Search for the cell housing the specified text and yield its [X, Y] center coordinate. 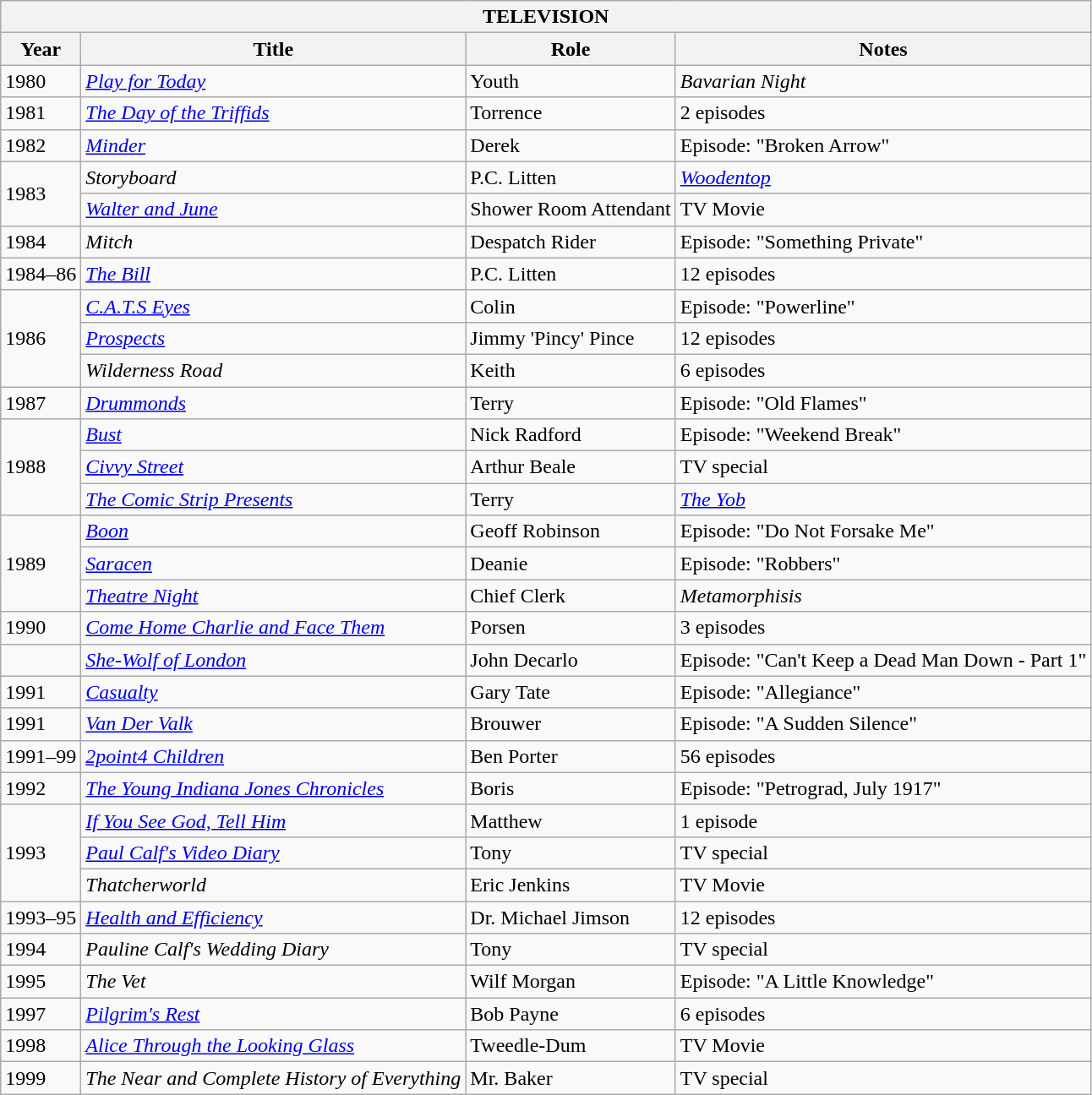
Colin [571, 306]
2point4 Children [274, 756]
Boon [274, 531]
Porsen [571, 628]
Eric Jenkins [571, 885]
Bust [274, 435]
Keith [571, 370]
Torrence [571, 113]
1990 [41, 628]
Geoff Robinson [571, 531]
Prospects [274, 338]
Episode: "Petrograd, July 1917" [883, 788]
Year [41, 49]
Episode: "Do Not Forsake Me" [883, 531]
1989 [41, 564]
Despatch Rider [571, 242]
Mitch [274, 242]
Nick Radford [571, 435]
Chief Clerk [571, 596]
Alice Through the Looking Glass [274, 1046]
Notes [883, 49]
Jimmy 'Pincy' Pince [571, 338]
Thatcherworld [274, 885]
Saracen [274, 564]
Boris [571, 788]
1999 [41, 1078]
TELEVISION [546, 17]
Wilf Morgan [571, 982]
Pauline Calf's Wedding Diary [274, 950]
Minder [274, 145]
Brouwer [571, 724]
Youth [571, 81]
Role [571, 49]
She-Wolf of London [274, 660]
Derek [571, 145]
Episode: "Something Private" [883, 242]
1993–95 [41, 917]
Episode: "Allegiance" [883, 692]
Theatre Night [274, 596]
Episode: "Robbers" [883, 564]
56 episodes [883, 756]
The Comic Strip Presents [274, 499]
Arthur Beale [571, 467]
The Bill [274, 274]
Drummonds [274, 403]
Bavarian Night [883, 81]
1991–99 [41, 756]
1983 [41, 193]
The Near and Complete History of Everything [274, 1078]
1994 [41, 950]
Ben Porter [571, 756]
Episode: "Old Flames" [883, 403]
The Yob [883, 499]
1 episode [883, 820]
Bob Payne [571, 1014]
1993 [41, 853]
1992 [41, 788]
1986 [41, 338]
Van Der Valk [274, 724]
The Day of the Triffids [274, 113]
1980 [41, 81]
Episode: "Broken Arrow" [883, 145]
If You See God, Tell Him [274, 820]
1997 [41, 1014]
Come Home Charlie and Face Them [274, 628]
2 episodes [883, 113]
Walter and June [274, 210]
Episode: "A Sudden Silence" [883, 724]
1987 [41, 403]
Dr. Michael Jimson [571, 917]
Health and Efficiency [274, 917]
Episode: "A Little Knowledge" [883, 982]
1995 [41, 982]
Storyboard [274, 177]
Episode: "Weekend Break" [883, 435]
1982 [41, 145]
Casualty [274, 692]
1984–86 [41, 274]
Episode: "Can't Keep a Dead Man Down - Part 1" [883, 660]
Metamorphisis [883, 596]
John Decarlo [571, 660]
Title [274, 49]
The Vet [274, 982]
C.A.T.S Eyes [274, 306]
Tweedle-Dum [571, 1046]
The Young Indiana Jones Chronicles [274, 788]
1988 [41, 467]
Pilgrim's Rest [274, 1014]
Shower Room Attendant [571, 210]
Paul Calf's Video Diary [274, 853]
Episode: "Powerline" [883, 306]
1998 [41, 1046]
Gary Tate [571, 692]
Play for Today [274, 81]
Woodentop [883, 177]
1984 [41, 242]
Wilderness Road [274, 370]
3 episodes [883, 628]
1981 [41, 113]
Matthew [571, 820]
Deanie [571, 564]
Civvy Street [274, 467]
Mr. Baker [571, 1078]
